Capture the cell that displays the provided text and extract its [X, Y] central coordinate. 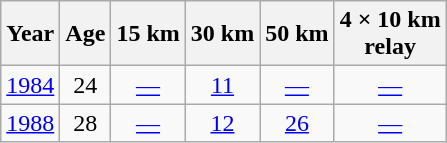
Year [30, 34]
30 km [222, 34]
12 [222, 123]
28 [86, 123]
1984 [30, 85]
11 [222, 85]
4 × 10 kmrelay [390, 34]
50 km [297, 34]
24 [86, 85]
1988 [30, 123]
Age [86, 34]
15 km [148, 34]
26 [297, 123]
